Extract the (X, Y) coordinate from the center of the cell holding the provided text.  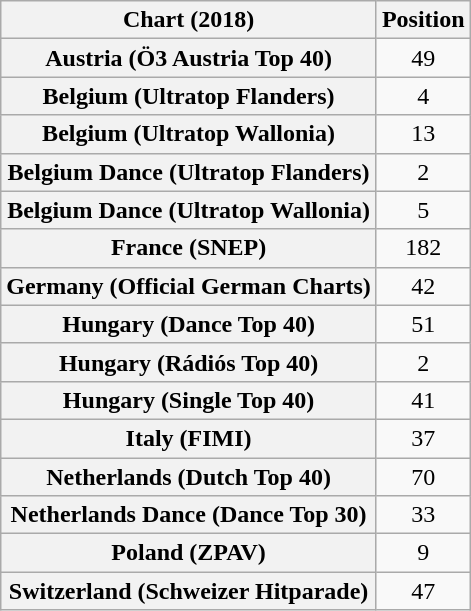
33 (423, 515)
Hungary (Single Top 40) (189, 400)
Netherlands Dance (Dance Top 30) (189, 515)
70 (423, 477)
Hungary (Dance Top 40) (189, 324)
49 (423, 58)
47 (423, 591)
Belgium Dance (Ultratop Wallonia) (189, 210)
Belgium (Ultratop Wallonia) (189, 134)
Netherlands (Dutch Top 40) (189, 477)
Austria (Ö3 Austria Top 40) (189, 58)
Position (423, 20)
4 (423, 96)
Belgium (Ultratop Flanders) (189, 96)
France (SNEP) (189, 248)
5 (423, 210)
37 (423, 438)
Poland (ZPAV) (189, 553)
41 (423, 400)
13 (423, 134)
Hungary (Rádiós Top 40) (189, 362)
51 (423, 324)
9 (423, 553)
Chart (2018) (189, 20)
Italy (FIMI) (189, 438)
42 (423, 286)
Switzerland (Schweizer Hitparade) (189, 591)
Germany (Official German Charts) (189, 286)
Belgium Dance (Ultratop Flanders) (189, 172)
182 (423, 248)
